Pinpoint the cell where the given text exists, returning its (X, Y) midpoint coordinate. 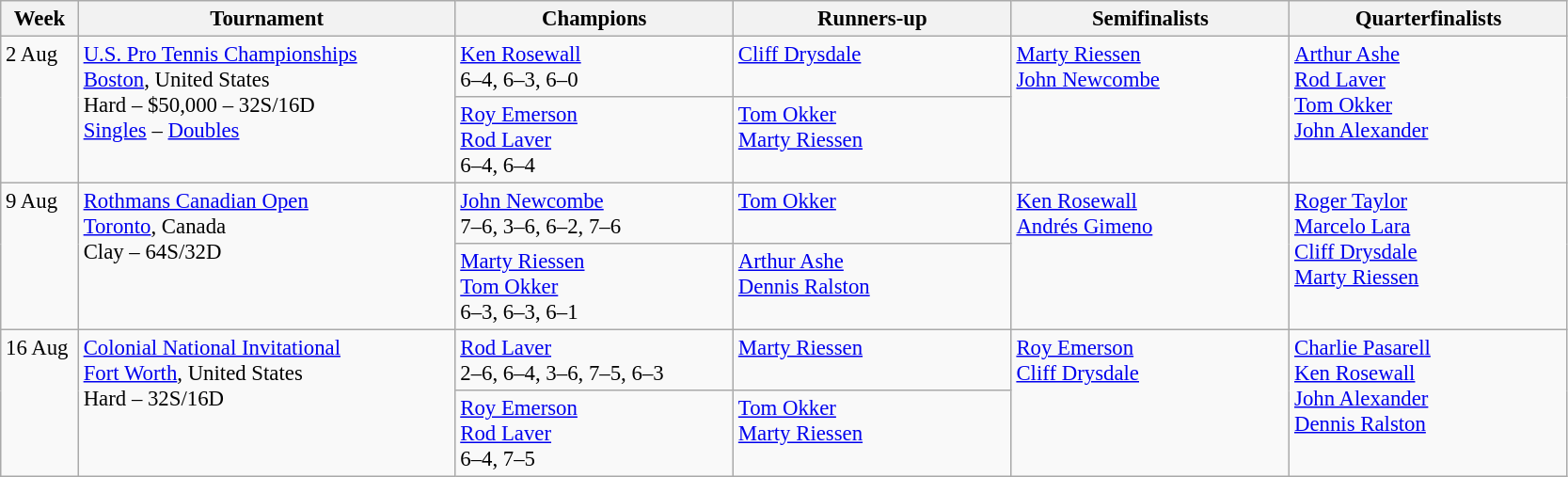
U.S. Pro Tennis Championships Boston, United States Hard – $50,000 – 32S/16D Singles – Doubles (267, 110)
Colonial National Invitational Fort Worth, United StatesHard – 32S/16D (267, 404)
Marty Riessen John Newcombe (1150, 110)
Ken Rosewall6–4, 6–3, 6–0 (594, 68)
Tournament (267, 19)
9 Aug (40, 257)
Marty Riessen (873, 361)
Arthur Ashe Dennis Ralston (873, 287)
Roy Emerson Rod Laver6–4, 6–4 (594, 140)
Champions (594, 19)
16 Aug (40, 404)
Quarterfinalists (1429, 19)
Tom Okker Marty Riessen (873, 140)
Tom Okker (873, 215)
Ken Rosewall Andrés Gimeno (1150, 257)
Roger Taylor Marcelo Lara Cliff Drysdale Marty Riessen (1429, 257)
2 Aug (40, 110)
Cliff Drysdale (873, 68)
Semifinalists (1150, 19)
Week (40, 19)
Marty Riessen Tom Okker6–3, 6–3, 6–1 (594, 287)
Rothmans Canadian OpenToronto, Canada Clay – 64S/32D (267, 257)
Charlie Pasarell Ken Rosewall John Alexander Dennis Ralston (1429, 404)
John Newcombe7–6, 3–6, 6–2, 7–6 (594, 215)
Rod Laver2–6, 6–4, 3–6, 7–5, 6–3 (594, 361)
Arthur Ashe Rod Laver Tom Okker John Alexander (1429, 110)
Roy Emerson Cliff Drysdale (1150, 404)
Runners-up (873, 19)
